Locate the cell with the specified text and output its [X, Y] center coordinate. 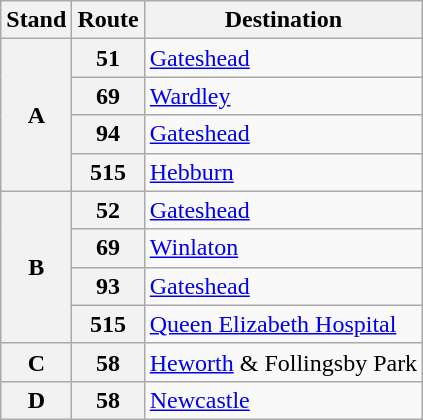
A [36, 115]
Hebburn [283, 172]
51 [108, 58]
C [36, 362]
Route [108, 20]
Wardley [283, 96]
Destination [283, 20]
Heworth & Follingsby Park [283, 362]
Newcastle [283, 400]
B [36, 267]
Winlaton [283, 248]
Queen Elizabeth Hospital [283, 324]
52 [108, 210]
94 [108, 134]
93 [108, 286]
Stand [36, 20]
D [36, 400]
